For the text-containing cell, return its midpoint in [x, y] coordinate format. 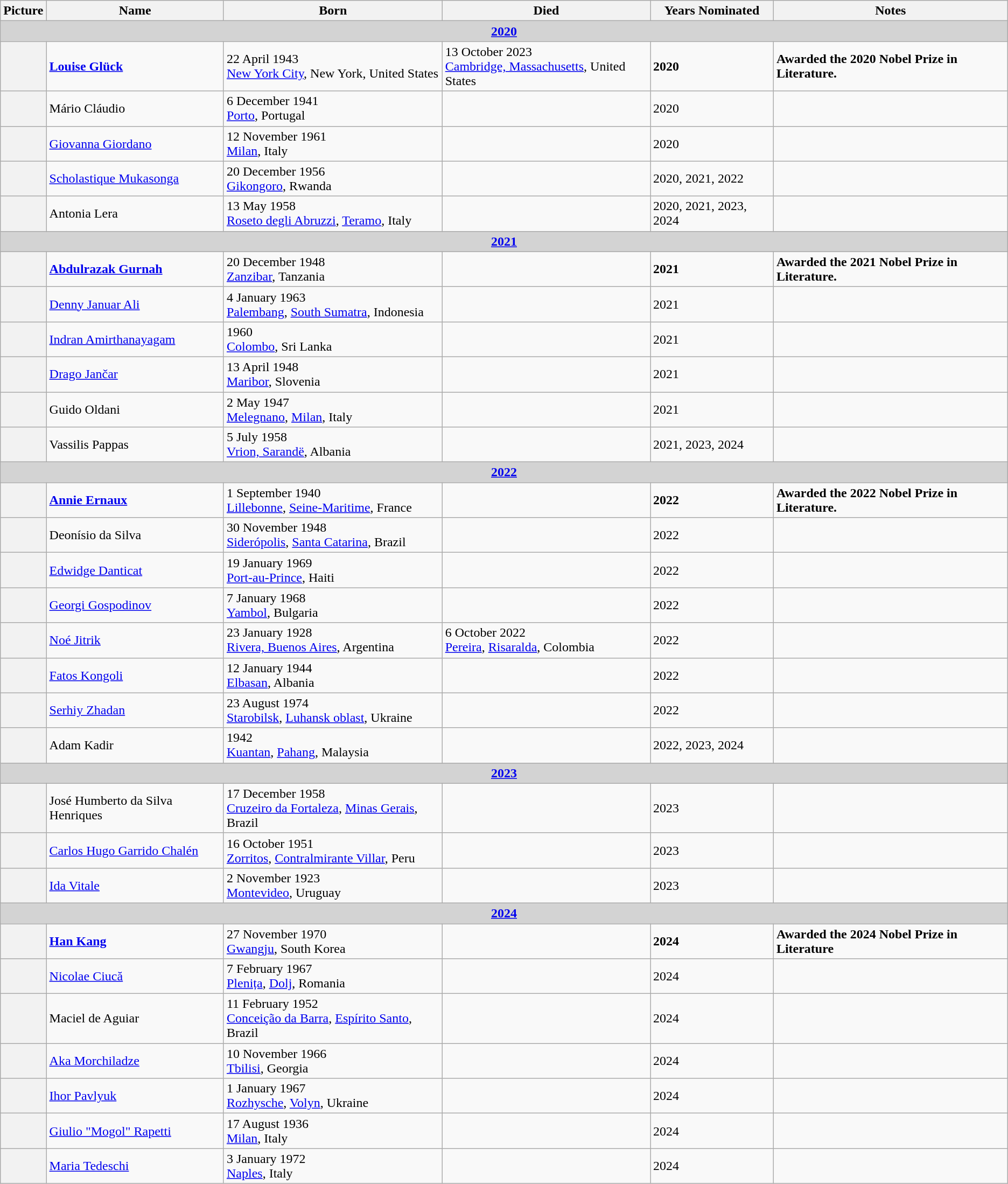
Abdulrazak Gurnah [135, 269]
11 February 1952 Conceição da Barra, Espírito Santo, Brazil [333, 1019]
20 December 1956 Gikongoro, Rwanda [333, 179]
13 October 2023 Cambridge, Massachusetts, United States [546, 66]
19 January 1969 Port-au-Prince, Haiti [333, 570]
Scholastique Mukasonga [135, 179]
13 April 1948 Maribor, Slovenia [333, 374]
Deonísio da Silva [135, 535]
2020, 2021, 2023, 2024 [712, 213]
Picture [24, 11]
Ihor Pavlyuk [135, 1096]
Louise Glück [135, 66]
3 January 1972 Naples, Italy [333, 1166]
Mário Cláudio [135, 109]
Born [333, 11]
2021, 2023, 2024 [712, 445]
13 May 1958 Roseto degli Abruzzi, Teramo, Italy [333, 213]
2 May 1947 Melegnano, Milan, Italy [333, 409]
30 November 1948 Siderópolis, Santa Catarina, Brazil [333, 535]
Georgi Gospodinov [135, 605]
Maria Tedeschi [135, 1166]
Noé Jitrik [135, 640]
22 April 1943 New York City, New York, United States [333, 66]
Serhiy Zhadan [135, 710]
27 November 1970 Gwangju, South Korea [333, 941]
Guido Oldani [135, 409]
6 October 2022 Pereira, Risaralda, Colombia [546, 640]
Ida Vitale [135, 886]
10 November 1966 Tbilisi, Georgia [333, 1061]
Giovanna Giordano [135, 143]
Antonia Lera [135, 213]
Edwidge Danticat [135, 570]
17 August 1936 Milan, Italy [333, 1131]
Aka Morchiladze [135, 1061]
23 January 1928 Rivera, Buenos Aires, Argentina [333, 640]
Vassilis Pappas [135, 445]
2022, 2023, 2024 [712, 746]
6 December 1941 Porto, Portugal [333, 109]
Name [135, 11]
4 January 1963 Palembang, South Sumatra, Indonesia [333, 304]
Awarded the 2020 Nobel Prize in Literature. [891, 66]
12 January 1944 Elbasan, Albania [333, 675]
Carlos Hugo Garrido Chalén [135, 850]
Annie Ernaux [135, 500]
Maciel de Aguiar [135, 1019]
Fatos Kongoli [135, 675]
12 November 1961 Milan, Italy [333, 143]
Adam Kadir [135, 746]
Died [546, 11]
17 December 1958 Cruzeiro da Fortaleza, Minas Gerais, Brazil [333, 808]
16 October 1951 Zorritos, Contralmirante Villar, Peru [333, 850]
Denny Januar Ali [135, 304]
7 February 1967 Plenița, Dolj, Romania [333, 976]
7 January 1968 Yambol, Bulgaria [333, 605]
5 July 1958 Vrion, Sarandë, Albania [333, 445]
2020, 2021, 2022 [712, 179]
1960 Colombo, Sri Lanka [333, 339]
Nicolae Ciucă [135, 976]
Han Kang [135, 941]
Awarded the 2021 Nobel Prize in Literature. [891, 269]
Indran Amirthanayagam [135, 339]
2 November 1923 Montevideo, Uruguay [333, 886]
20 December 1948 Zanzibar, Tanzania [333, 269]
Drago Jančar [135, 374]
Giulio "Mogol" Rapetti [135, 1131]
Notes [891, 11]
1 January 1967 Rozhysche, Volyn, Ukraine [333, 1096]
Years Nominated [712, 11]
José Humberto da Silva Henriques [135, 808]
Awarded the 2024 Nobel Prize in Literature [891, 941]
23 August 1974 Starobilsk, Luhansk oblast, Ukraine [333, 710]
1942 Kuantan, Pahang, Malaysia [333, 746]
Awarded the 2022 Nobel Prize in Literature. [891, 500]
1 September 1940 Lillebonne, Seine-Maritime, France [333, 500]
